Output the (x, y) coordinate of the center of the cell containing the given text.  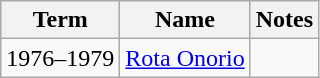
Rota Onorio (185, 58)
1976–1979 (60, 58)
Name (185, 20)
Notes (284, 20)
Term (60, 20)
